Return (X, Y) of the center of cell containing provided text 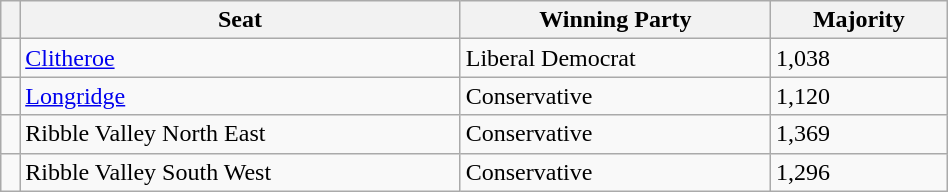
Clitheroe (240, 58)
Winning Party (615, 20)
1,296 (860, 172)
Ribble Valley North East (240, 134)
Longridge (240, 96)
1,120 (860, 96)
Liberal Democrat (615, 58)
Ribble Valley South West (240, 172)
Seat (240, 20)
1,038 (860, 58)
Majority (860, 20)
1,369 (860, 134)
